Identify which cell holds the provided text, then report its [X, Y] central coordinate. 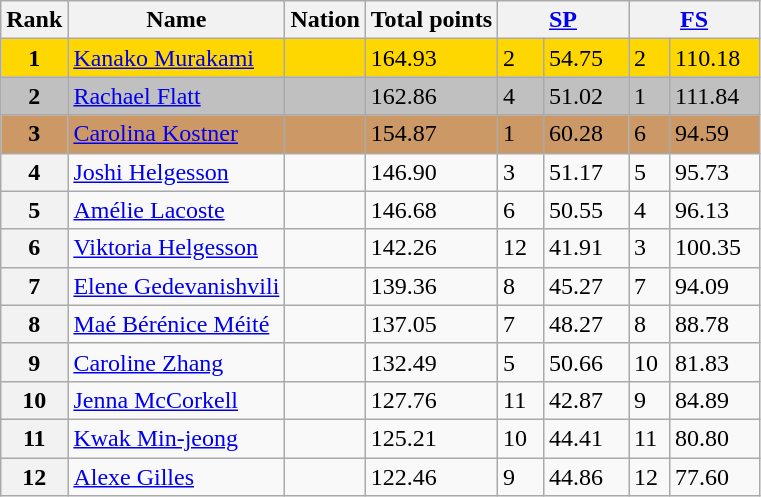
60.28 [586, 134]
122.46 [431, 477]
100.35 [715, 248]
80.80 [715, 438]
132.49 [431, 362]
Caroline Zhang [176, 362]
127.76 [431, 400]
142.26 [431, 248]
54.75 [586, 58]
Name [176, 20]
42.87 [586, 400]
51.02 [586, 96]
45.27 [586, 286]
146.68 [431, 210]
162.86 [431, 96]
Total points [431, 20]
111.84 [715, 96]
41.91 [586, 248]
Maé Bérénice Méité [176, 324]
96.13 [715, 210]
51.17 [586, 172]
146.90 [431, 172]
48.27 [586, 324]
Rank [34, 20]
94.09 [715, 286]
Elene Gedevanishvili [176, 286]
Rachael Flatt [176, 96]
Viktoria Helgesson [176, 248]
50.55 [586, 210]
125.21 [431, 438]
Jenna McCorkell [176, 400]
Alexe Gilles [176, 477]
81.83 [715, 362]
84.89 [715, 400]
137.05 [431, 324]
Amélie Lacoste [176, 210]
FS [694, 20]
Kwak Min-jeong [176, 438]
94.59 [715, 134]
110.18 [715, 58]
SP [564, 20]
154.87 [431, 134]
Kanako Murakami [176, 58]
164.93 [431, 58]
95.73 [715, 172]
44.86 [586, 477]
Joshi Helgesson [176, 172]
77.60 [715, 477]
Nation [325, 20]
44.41 [586, 438]
50.66 [586, 362]
139.36 [431, 286]
Carolina Kostner [176, 134]
88.78 [715, 324]
